Determine the (X, Y) coordinate at the center of the cell enclosing the given text.  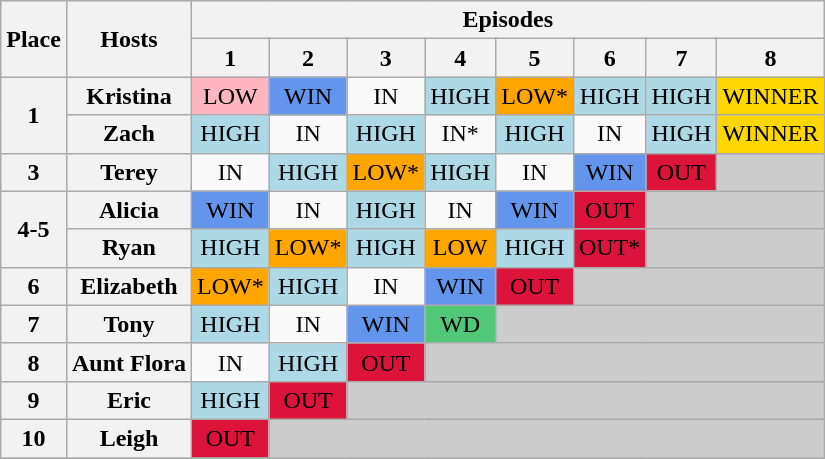
Zach (128, 134)
Terey (128, 172)
5 (535, 58)
Place (34, 39)
Kristina (128, 96)
Hosts (128, 39)
9 (34, 400)
Eric (128, 400)
2 (308, 58)
Alicia (128, 210)
4-5 (34, 229)
Elizabeth (128, 286)
4 (460, 58)
OUT* (609, 248)
Tony (128, 324)
Leigh (128, 438)
Aunt Flora (128, 362)
WD (460, 324)
IN* (460, 134)
10 (34, 438)
Ryan (128, 248)
Episodes (508, 20)
